Determine the [X, Y] coordinate at the center of the cell enclosing the given text.  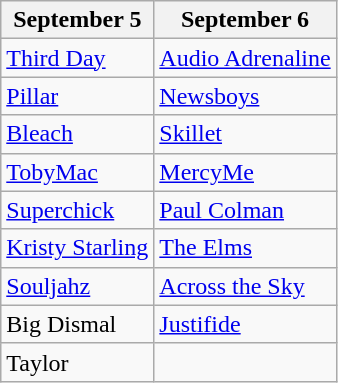
Third Day [78, 58]
September 5 [78, 20]
TobyMac [78, 172]
Superchick [78, 210]
Taylor [78, 362]
Bleach [78, 134]
Newsboys [245, 96]
Paul Colman [245, 210]
Across the Sky [245, 286]
MercyMe [245, 172]
Kristy Starling [78, 248]
September 6 [245, 20]
The Elms [245, 248]
Skillet [245, 134]
Justifide [245, 324]
Souljahz [78, 286]
Pillar [78, 96]
Audio Adrenaline [245, 58]
Big Dismal [78, 324]
